Return the [X, Y] coordinate for the center point of the cell that contains the specified text.  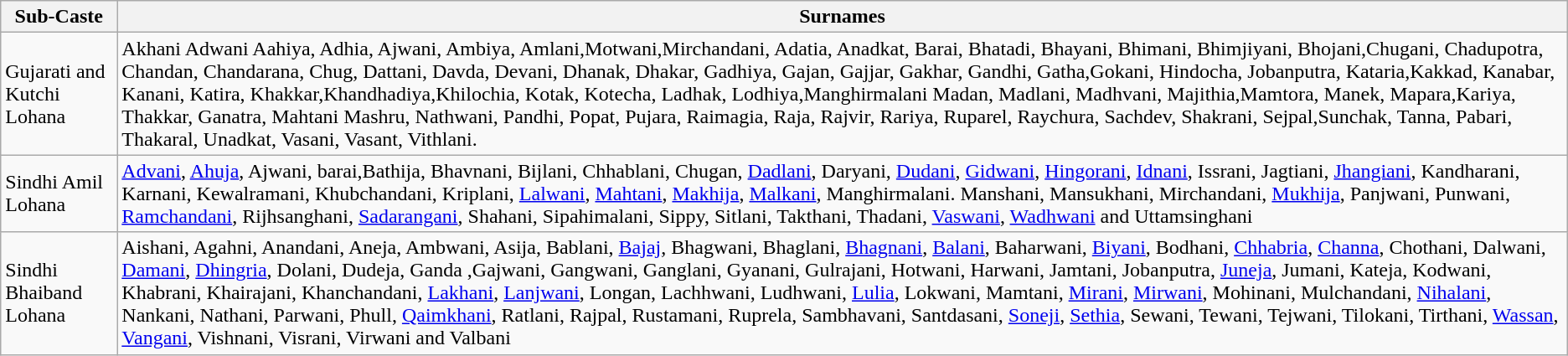
Surnames [843, 17]
Sindhi Amil Lohana [59, 193]
Sub-Caste [59, 17]
Gujarati and Kutchi Lohana [59, 94]
Sindhi Bhaiband Lohana [59, 293]
